Search for the cell housing the specified text and yield its [X, Y] center coordinate. 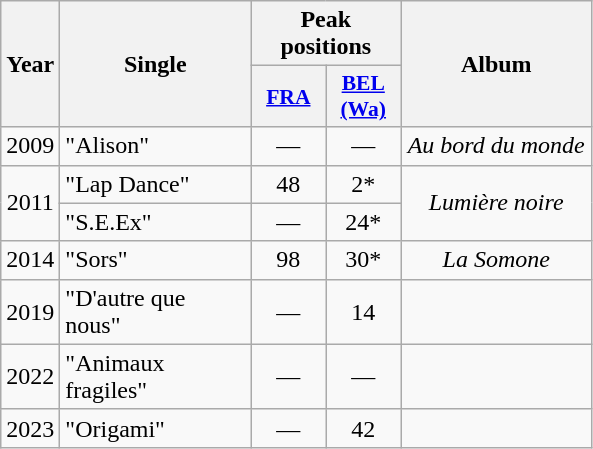
"Origami" [156, 428]
"Lap Dance" [156, 184]
Au bord du monde [496, 146]
"D'autre que nous" [156, 312]
La Somone [496, 260]
14 [364, 312]
2011 [30, 203]
2* [364, 184]
30* [364, 260]
98 [288, 260]
"Sors" [156, 260]
2022 [30, 376]
2014 [30, 260]
48 [288, 184]
2023 [30, 428]
BEL(Wa) [364, 96]
Album [496, 64]
FRA [288, 96]
42 [364, 428]
"Alison" [156, 146]
Peak positions [326, 34]
Single [156, 64]
Lumière noire [496, 203]
"Animaux fragiles" [156, 376]
2019 [30, 312]
Year [30, 64]
2009 [30, 146]
"S.E.Ex" [156, 222]
24* [364, 222]
